Capture the cell that displays the provided text and extract its [x, y] central coordinate. 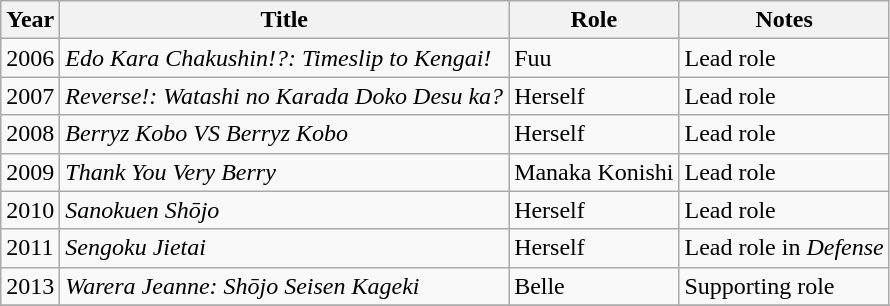
Title [284, 20]
Warera Jeanne: Shōjo Seisen Kageki [284, 286]
Year [30, 20]
Role [594, 20]
2007 [30, 96]
Belle [594, 286]
Berryz Kobo VS Berryz Kobo [284, 134]
Reverse!: Watashi no Karada Doko Desu ka? [284, 96]
Edo Kara Chakushin!?: Timeslip to Kengai! [284, 58]
Supporting role [784, 286]
Fuu [594, 58]
2008 [30, 134]
Thank You Very Berry [284, 172]
2006 [30, 58]
Sanokuen Shōjo [284, 210]
2010 [30, 210]
2013 [30, 286]
Notes [784, 20]
Lead role in Defense [784, 248]
2011 [30, 248]
2009 [30, 172]
Manaka Konishi [594, 172]
Sengoku Jietai [284, 248]
